Extract the [x, y] coordinate from the center of the cell holding the provided text.  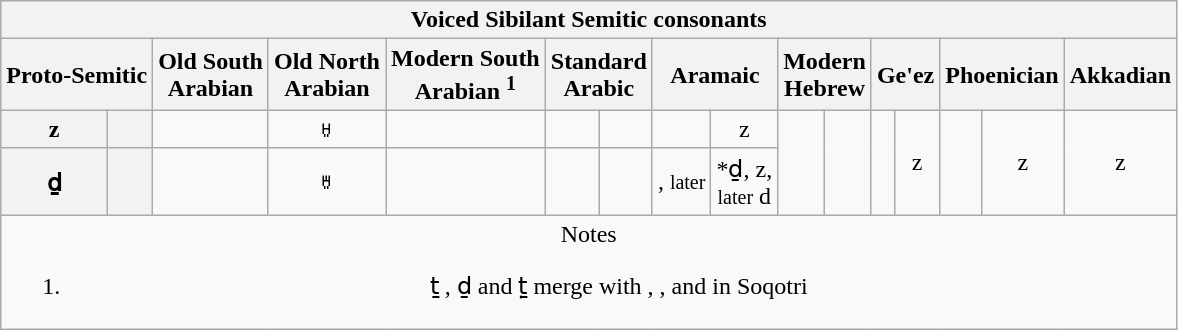
Akkadian [1120, 75]
Voiced Sibilant Semitic consonants [589, 20]
Modern SouthArabian 1 [466, 75]
ḏ [54, 182]
ModernHebrew [825, 75]
StandardArabic [598, 75]
Phoenician [1002, 75]
Aramaic [714, 75]
Old NorthArabian [326, 75]
Old SouthArabian [211, 75]
*ḏ, z,later d [744, 182]
, later [682, 182]
Notesṯ , ḏ and ṯ̣ merge with , , and in Soqotri [589, 272]
𐪘 [326, 129]
Proto-Semitic [77, 75]
𐪙 [326, 182]
Ge'ez [905, 75]
